From the cell containing the given text, extract its center point as (x, y) coordinate. 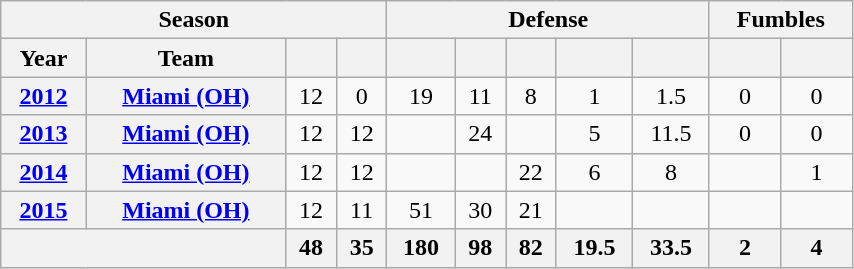
19 (421, 96)
24 (480, 134)
82 (532, 248)
98 (480, 248)
21 (532, 210)
35 (362, 248)
48 (312, 248)
5 (594, 134)
Year (44, 58)
2 (744, 248)
1.5 (672, 96)
11.5 (672, 134)
Defense (548, 20)
180 (421, 248)
2014 (44, 172)
19.5 (594, 248)
51 (421, 210)
Fumbles (780, 20)
6 (594, 172)
2015 (44, 210)
30 (480, 210)
Season (194, 20)
33.5 (672, 248)
22 (532, 172)
4 (817, 248)
2013 (44, 134)
Team (186, 58)
2012 (44, 96)
